Extract the [x, y] coordinate from the center of the cell holding the provided text.  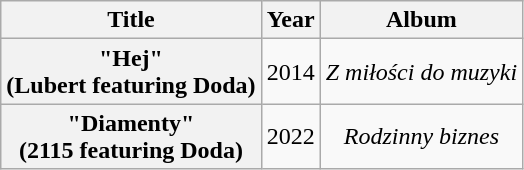
"Hej"(Lubert featuring Doda) [131, 72]
Year [290, 20]
Z miłości do muzyki [421, 72]
Album [421, 20]
Rodzinny biznes [421, 136]
"Diamenty"(2115 featuring Doda) [131, 136]
Title [131, 20]
2014 [290, 72]
2022 [290, 136]
